Output the [x, y] coordinate of the center of the cell containing the given text.  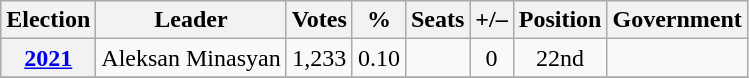
Seats [437, 20]
Leader [191, 20]
22nd [560, 58]
0.10 [378, 58]
% [378, 20]
Votes [319, 20]
Government [677, 20]
+/– [492, 20]
Election [48, 20]
Position [560, 20]
2021 [48, 58]
Aleksan Minasyan [191, 58]
0 [492, 58]
1,233 [319, 58]
